Detect which cell encompasses the target text, then output its (x, y) center coordinate. 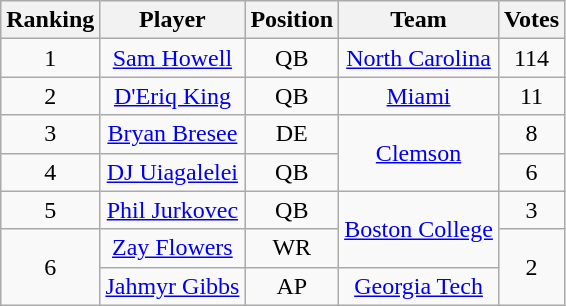
Clemson (419, 153)
1 (50, 58)
5 (50, 210)
Jahmyr Gibbs (172, 286)
AP (292, 286)
8 (531, 134)
Georgia Tech (419, 286)
4 (50, 172)
Position (292, 20)
Ranking (50, 20)
Bryan Bresee (172, 134)
114 (531, 58)
WR (292, 248)
Votes (531, 20)
Phil Jurkovec (172, 210)
Boston College (419, 229)
DE (292, 134)
Team (419, 20)
11 (531, 96)
Player (172, 20)
D'Eriq King (172, 96)
Sam Howell (172, 58)
DJ Uiagalelei (172, 172)
Miami (419, 96)
Zay Flowers (172, 248)
North Carolina (419, 58)
